Detect which cell encompasses the target text, then output its [x, y] center coordinate. 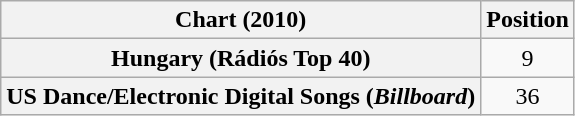
36 [528, 96]
US Dance/Electronic Digital Songs (Billboard) [241, 96]
Hungary (Rádiós Top 40) [241, 58]
9 [528, 58]
Position [528, 20]
Chart (2010) [241, 20]
